Detect which cell encompasses the target text, then output its (X, Y) center coordinate. 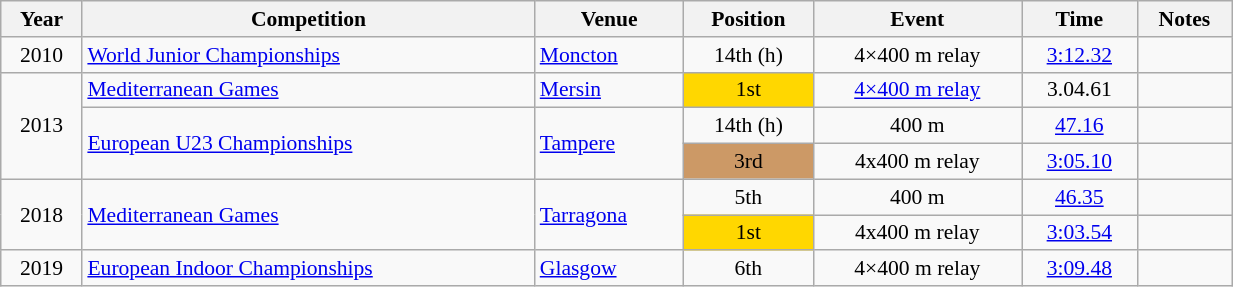
Tampere (610, 144)
Position (748, 19)
2019 (42, 269)
3.04.61 (1080, 90)
2010 (42, 55)
Year (42, 19)
Moncton (610, 55)
Tarragona (610, 214)
European Indoor Championships (308, 269)
Event (917, 19)
5th (748, 197)
European U23 Championships (308, 144)
Venue (610, 19)
Mersin (610, 90)
2018 (42, 214)
2013 (42, 126)
Notes (1184, 19)
47.16 (1080, 126)
3:03.54 (1080, 233)
Time (1080, 19)
Glasgow (610, 269)
World Junior Championships (308, 55)
3:05.10 (1080, 162)
3:09.48 (1080, 269)
3rd (748, 162)
3:12.32 (1080, 55)
46.35 (1080, 197)
6th (748, 269)
Competition (308, 19)
